Identify which cell holds the provided text, then report its (x, y) central coordinate. 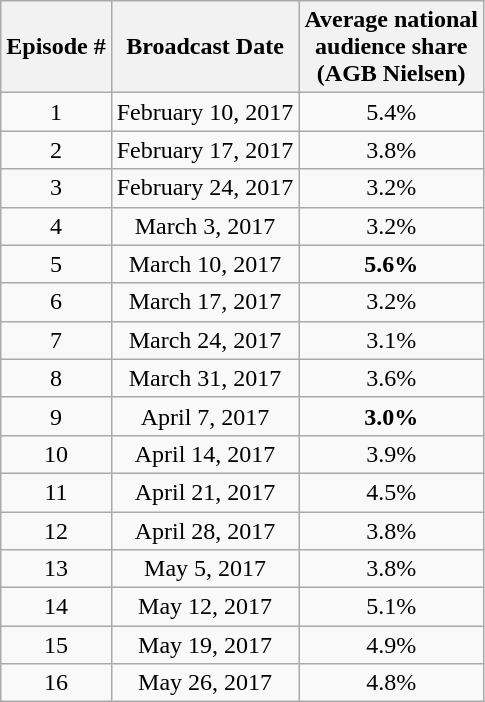
Episode # (56, 47)
3 (56, 188)
Average nationalaudience share(AGB Nielsen) (392, 47)
4 (56, 226)
6 (56, 302)
April 28, 2017 (205, 531)
April 21, 2017 (205, 492)
3.0% (392, 416)
March 10, 2017 (205, 264)
March 17, 2017 (205, 302)
16 (56, 683)
May 19, 2017 (205, 645)
5 (56, 264)
14 (56, 607)
May 12, 2017 (205, 607)
March 31, 2017 (205, 378)
4.5% (392, 492)
9 (56, 416)
1 (56, 112)
4.9% (392, 645)
3.1% (392, 340)
February 24, 2017 (205, 188)
2 (56, 150)
February 17, 2017 (205, 150)
March 24, 2017 (205, 340)
5.1% (392, 607)
12 (56, 531)
10 (56, 454)
11 (56, 492)
3.6% (392, 378)
3.9% (392, 454)
7 (56, 340)
May 5, 2017 (205, 569)
April 14, 2017 (205, 454)
4.8% (392, 683)
February 10, 2017 (205, 112)
Broadcast Date (205, 47)
May 26, 2017 (205, 683)
March 3, 2017 (205, 226)
13 (56, 569)
5.6% (392, 264)
15 (56, 645)
April 7, 2017 (205, 416)
5.4% (392, 112)
8 (56, 378)
